Extract the (X, Y) coordinate from the center of the cell holding the provided text.  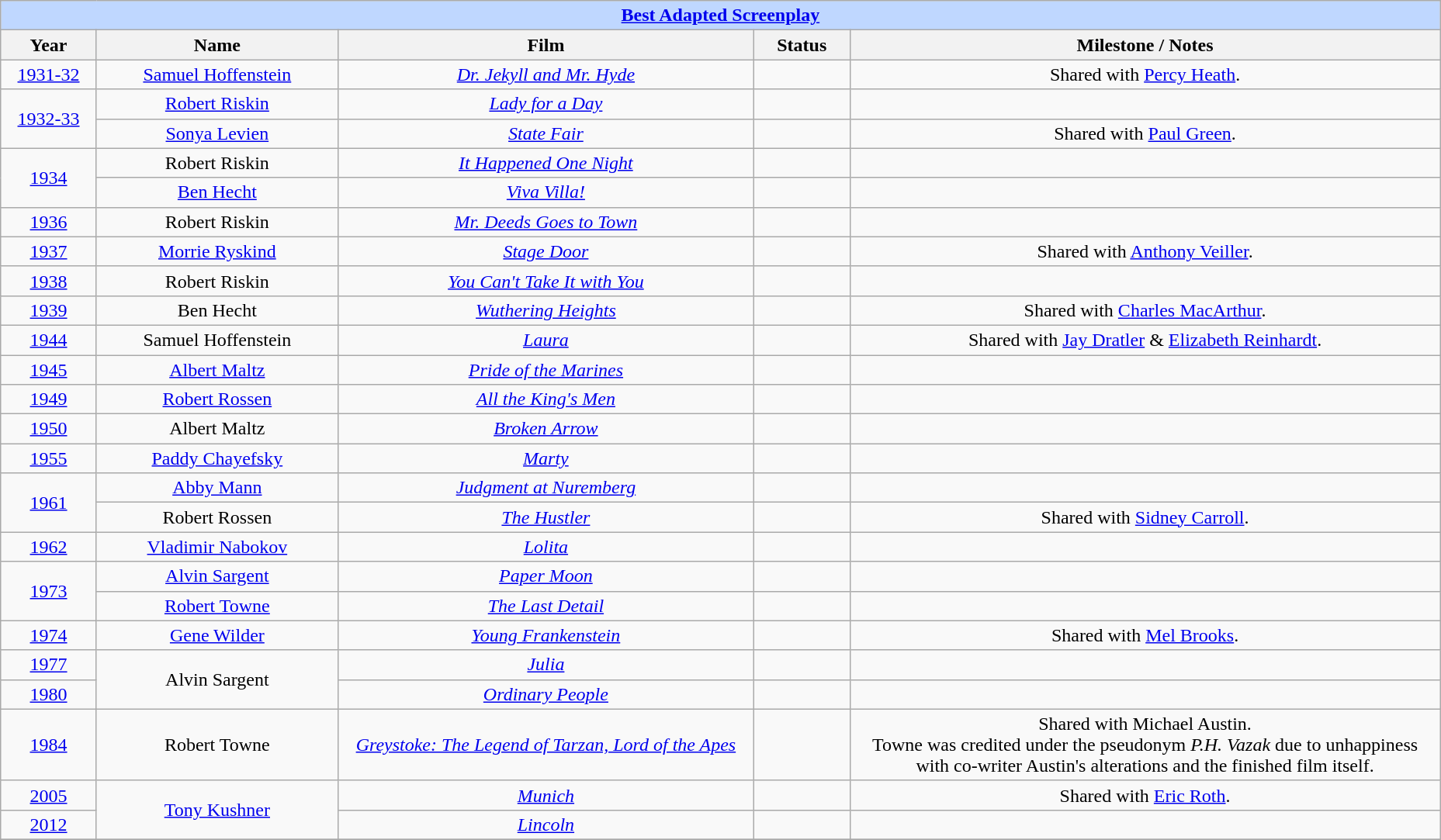
1938 (49, 281)
Morrie Ryskind (217, 251)
Shared with Eric Roth. (1145, 795)
1962 (49, 547)
Young Frankenstein (546, 635)
2005 (49, 795)
1973 (49, 591)
Dr. Jekyll and Mr. Hyde (546, 74)
Shared with Percy Heath. (1145, 74)
Gene Wilder (217, 635)
Shared with Charles MacArthur. (1145, 310)
Best Adapted Screenplay (720, 16)
1932-33 (49, 119)
Sonya Levien (217, 133)
The Hustler (546, 517)
Name (217, 45)
1961 (49, 503)
2012 (49, 824)
Shared with Mel Brooks. (1145, 635)
Year (49, 45)
1950 (49, 429)
Paddy Chayefsky (217, 458)
1934 (49, 178)
Shared with Paul Green. (1145, 133)
1974 (49, 635)
Film (546, 45)
Stage Door (546, 251)
1939 (49, 310)
Greystoke: The Legend of Tarzan, Lord of the Apes (546, 745)
Shared with Anthony Veiller. (1145, 251)
All the King's Men (546, 399)
Shared with Jay Dratler & Elizabeth Reinhardt. (1145, 340)
Ordinary People (546, 694)
Mr. Deeds Goes to Town (546, 222)
Status (802, 45)
1955 (49, 458)
Lincoln (546, 824)
1944 (49, 340)
1977 (49, 665)
State Fair (546, 133)
Milestone / Notes (1145, 45)
Judgment at Nuremberg (546, 488)
1949 (49, 399)
Viva Villa! (546, 192)
It Happened One Night (546, 163)
1937 (49, 251)
The Last Detail (546, 606)
Wuthering Heights (546, 310)
Munich (546, 795)
Laura (546, 340)
Paper Moon (546, 576)
1936 (49, 222)
Tony Kushner (217, 810)
Julia (546, 665)
Abby Mann (217, 488)
Shared with Sidney Carroll. (1145, 517)
You Can't Take It with You (546, 281)
1984 (49, 745)
1931-32 (49, 74)
Lolita (546, 547)
Pride of the Marines (546, 370)
Vladimir Nabokov (217, 547)
Marty (546, 458)
1980 (49, 694)
Broken Arrow (546, 429)
1945 (49, 370)
Lady for a Day (546, 104)
